Locate the cell with the specified text and output its [x, y] center coordinate. 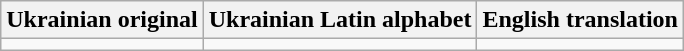
Ukrainian Latin alphabet [340, 20]
English translation [580, 20]
Ukrainian original [102, 20]
